Find where the given text appears and provide that cell's center as (X, Y) coordinate. 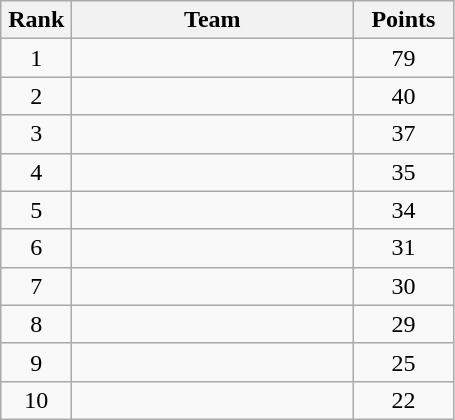
10 (36, 400)
79 (404, 58)
8 (36, 324)
34 (404, 210)
Rank (36, 20)
35 (404, 172)
Team (212, 20)
25 (404, 362)
Points (404, 20)
7 (36, 286)
9 (36, 362)
37 (404, 134)
31 (404, 248)
40 (404, 96)
1 (36, 58)
2 (36, 96)
29 (404, 324)
3 (36, 134)
6 (36, 248)
4 (36, 172)
5 (36, 210)
30 (404, 286)
22 (404, 400)
